From the cell containing the given text, extract its center point as (X, Y) coordinate. 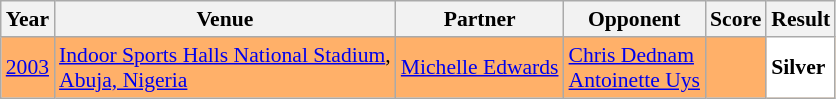
Year (28, 19)
Silver (800, 68)
Partner (480, 19)
Score (736, 19)
Result (800, 19)
Venue (225, 19)
Opponent (634, 19)
Chris Dednam Antoinette Uys (634, 68)
Michelle Edwards (480, 68)
Indoor Sports Halls National Stadium,Abuja, Nigeria (225, 68)
2003 (28, 68)
